Extract the (X, Y) coordinate from the center of the cell holding the provided text.  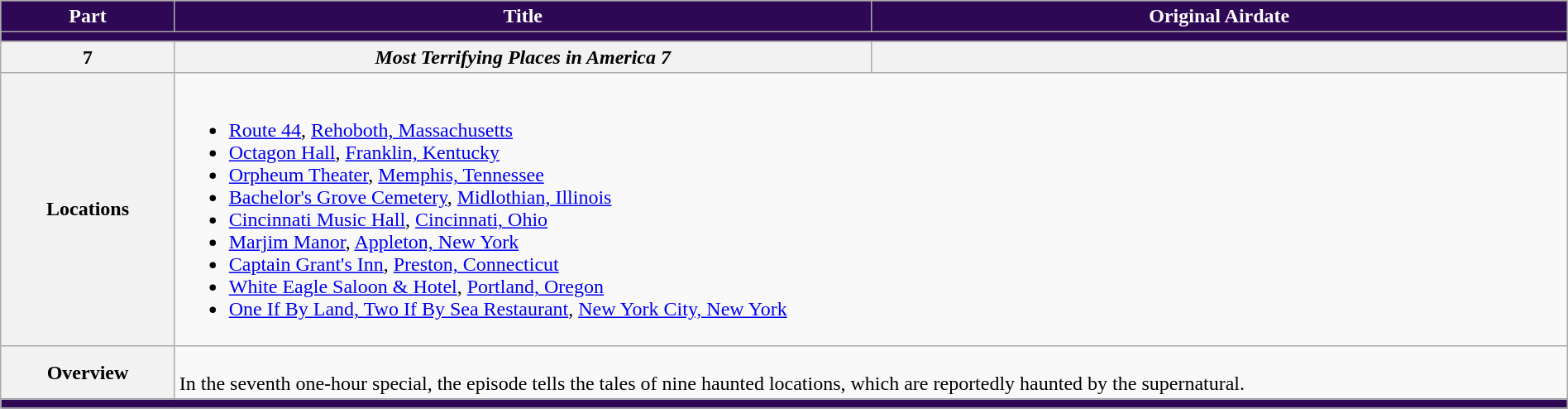
Original Airdate (1219, 17)
7 (88, 57)
Most Terrifying Places in America 7 (523, 57)
Overview (88, 373)
Locations (88, 209)
Part (88, 17)
Title (523, 17)
In the seventh one-hour special, the episode tells the tales of nine haunted locations, which are reportedly haunted by the supernatural. (871, 373)
